Return (X, Y) of the center of cell containing provided text 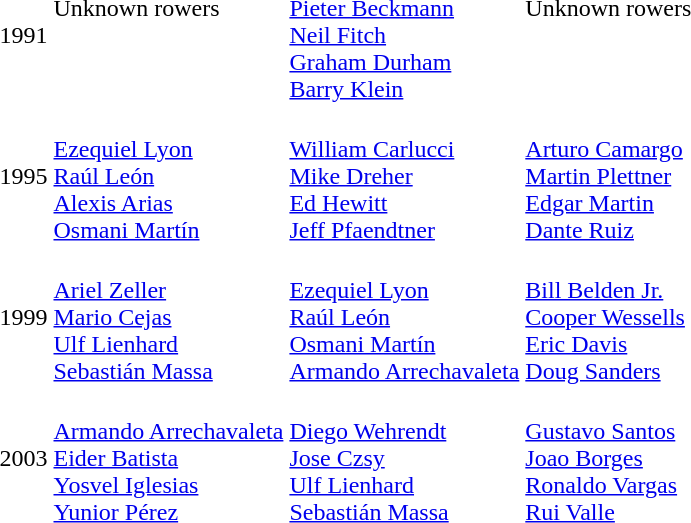
Ezequiel LyonRaúl LeónAlexis AriasOsmani Martín (168, 176)
Ariel ZellerMario CejasUlf LienhardSebastián Massa (168, 317)
William CarlucciMike DreherEd HewittJeff Pfaendtner (404, 176)
Ezequiel LyonRaúl LeónOsmani MartínArmando Arrechavaleta (404, 317)
